Extract the [X, Y] coordinate from the center of the cell holding the provided text.  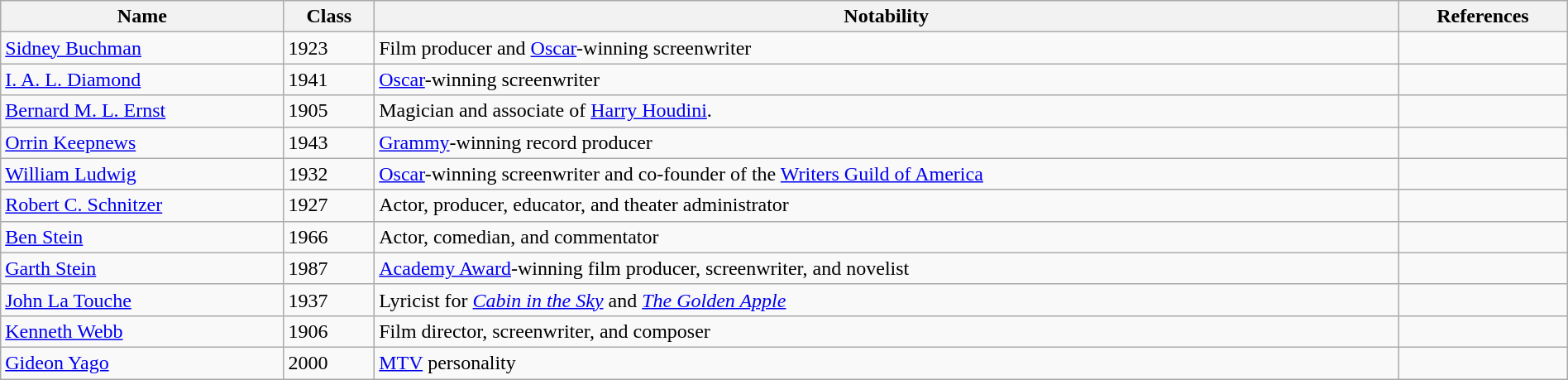
1937 [329, 300]
1932 [329, 174]
1941 [329, 79]
References [1484, 17]
Kenneth Webb [142, 331]
Gideon Yago [142, 363]
1966 [329, 237]
2000 [329, 363]
I. A. L. Diamond [142, 79]
Lyricist for Cabin in the Sky and The Golden Apple [887, 300]
Academy Award-winning film producer, screenwriter, and novelist [887, 268]
1927 [329, 205]
John La Touche [142, 300]
Class [329, 17]
1987 [329, 268]
Actor, comedian, and commentator [887, 237]
Notability [887, 17]
Garth Stein [142, 268]
Sidney Buchman [142, 48]
Film director, screenwriter, and composer [887, 331]
Robert C. Schnitzer [142, 205]
MTV personality [887, 363]
Actor, producer, educator, and theater administrator [887, 205]
Grammy-winning record producer [887, 142]
1905 [329, 111]
Ben Stein [142, 237]
William Ludwig [142, 174]
1923 [329, 48]
Oscar-winning screenwriter [887, 79]
Oscar-winning screenwriter and co-founder of the Writers Guild of America [887, 174]
Film producer and Oscar-winning screenwriter [887, 48]
Orrin Keepnews [142, 142]
1906 [329, 331]
Name [142, 17]
1943 [329, 142]
Magician and associate of Harry Houdini. [887, 111]
Bernard M. L. Ernst [142, 111]
